Capture the cell that displays the provided text and extract its [x, y] central coordinate. 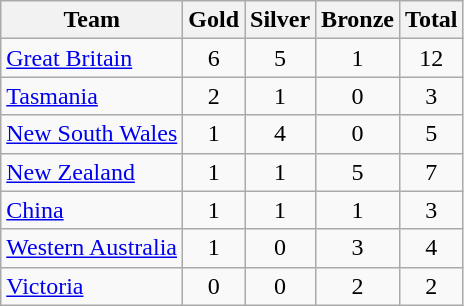
6 [214, 58]
Tasmania [92, 96]
Western Australia [92, 248]
Team [92, 20]
Great Britain [92, 58]
Bronze [358, 20]
Total [432, 20]
7 [432, 172]
China [92, 210]
Silver [280, 20]
New South Wales [92, 134]
Victoria [92, 286]
Gold [214, 20]
12 [432, 58]
New Zealand [92, 172]
